Determine the (x, y) coordinate at the center of the cell enclosing the given text.  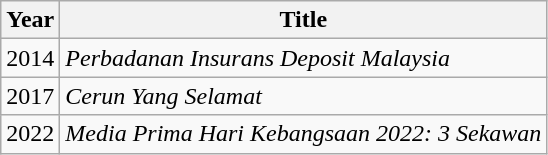
Title (304, 20)
2017 (30, 96)
Cerun Yang Selamat (304, 96)
Media Prima Hari Kebangsaan 2022: 3 Sekawan (304, 134)
2014 (30, 58)
2022 (30, 134)
Perbadanan Insurans Deposit Malaysia (304, 58)
Year (30, 20)
